Return the [X, Y] coordinate for the center point of the cell that contains the specified text.  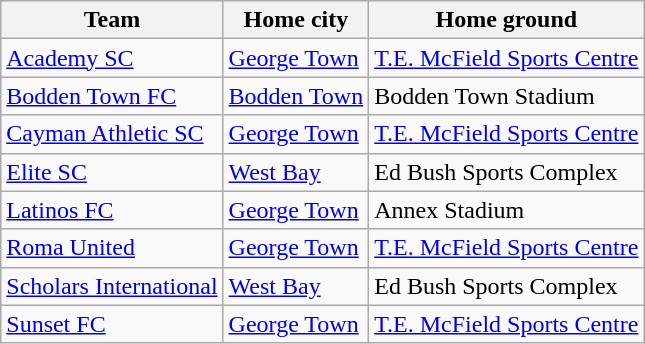
Annex Stadium [506, 210]
Scholars International [112, 286]
Bodden Town FC [112, 96]
Home city [296, 20]
Team [112, 20]
Elite SC [112, 172]
Cayman Athletic SC [112, 134]
Bodden Town [296, 96]
Latinos FC [112, 210]
Home ground [506, 20]
Sunset FC [112, 324]
Bodden Town Stadium [506, 96]
Academy SC [112, 58]
Roma United [112, 248]
